Find where the given text appears and provide that cell's center as (X, Y) coordinate. 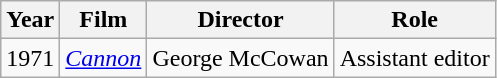
Film (104, 20)
Assistant editor (414, 58)
Director (240, 20)
Cannon (104, 58)
Year (30, 20)
George McCowan (240, 58)
1971 (30, 58)
Role (414, 20)
